Extract the (x, y) coordinate from the center of the cell holding the provided text.  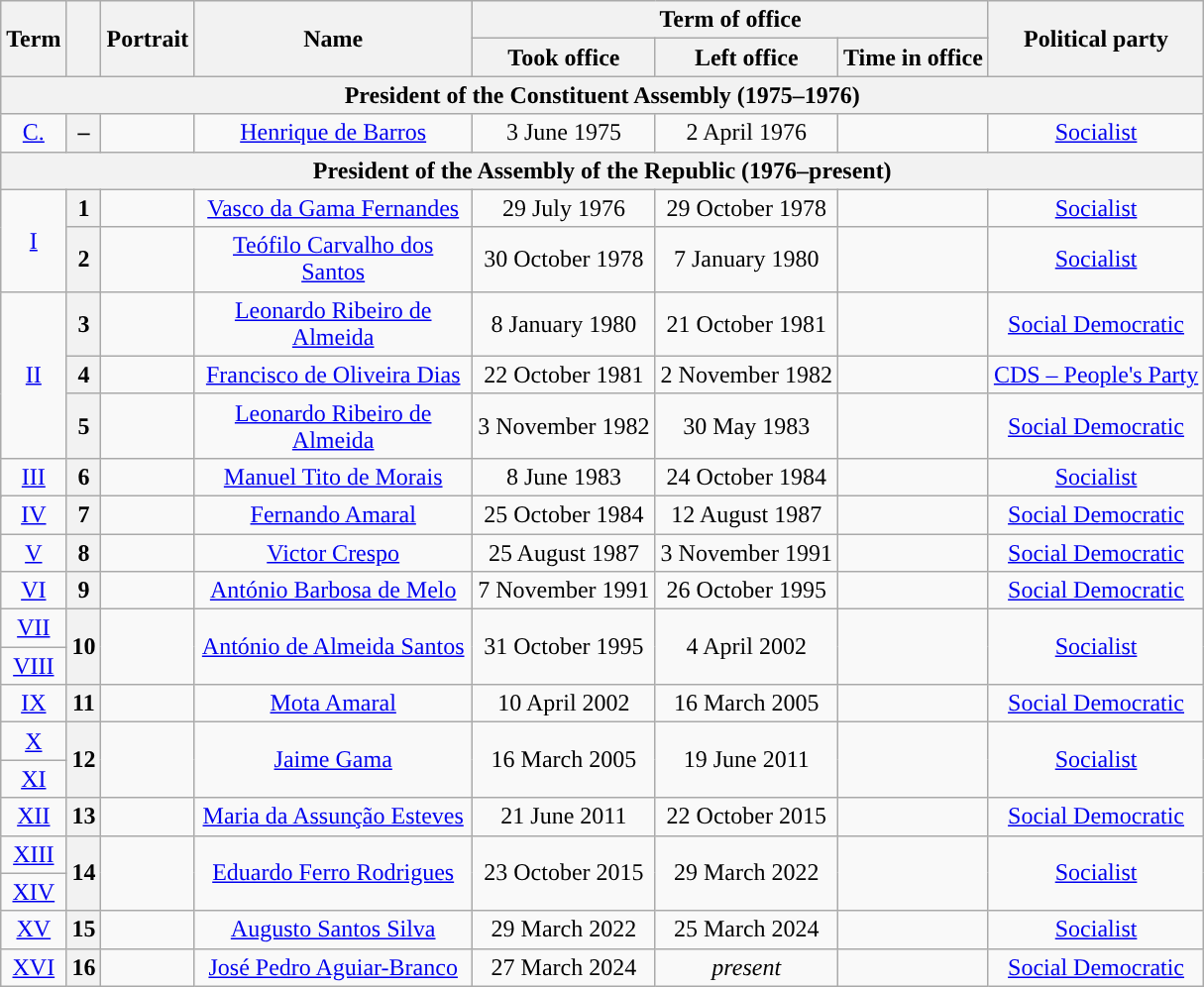
IX (34, 704)
10 (83, 647)
Jaime Gama (333, 760)
III (34, 477)
President of the Constituent Assembly (1975–1976) (602, 95)
Political party (1096, 39)
Henrique de Barros (333, 133)
23 October 2015 (564, 873)
4 April 2002 (746, 647)
24 October 1984 (746, 477)
Portrait (148, 39)
XIV (34, 892)
25 August 1987 (564, 552)
13 (83, 817)
25 October 1984 (564, 514)
9 (83, 591)
XIII (34, 854)
Vasco da Gama Fernandes (333, 208)
27 March 2024 (564, 967)
IV (34, 514)
Manuel Tito de Morais (333, 477)
Mota Amaral (333, 704)
Term of office (731, 20)
8 January 1980 (564, 323)
XVI (34, 967)
Fernando Amaral (333, 514)
8 June 1983 (564, 477)
C. (34, 133)
2 April 1976 (746, 133)
30 May 1983 (746, 426)
5 (83, 426)
3 November 1982 (564, 426)
– (83, 133)
CDS – People's Party (1096, 375)
12 August 1987 (746, 514)
VIII (34, 666)
22 October 1981 (564, 375)
3 November 1991 (746, 552)
V (34, 552)
Eduardo Ferro Rodrigues (333, 873)
Teófilo Carvalho dos Santos (333, 260)
11 (83, 704)
29 July 1976 (564, 208)
present (746, 967)
Victor Crespo (333, 552)
XII (34, 817)
21 October 1981 (746, 323)
10 April 2002 (564, 704)
22 October 2015 (746, 817)
31 October 1995 (564, 647)
VII (34, 628)
12 (83, 760)
6 (83, 477)
I (34, 240)
30 October 1978 (564, 260)
President of the Assembly of the Republic (1976–present) (602, 170)
Term (34, 39)
4 (83, 375)
António de Almeida Santos (333, 647)
José Pedro Aguiar-Branco (333, 967)
Time in office (913, 57)
VI (34, 591)
29 October 1978 (746, 208)
3 June 1975 (564, 133)
7 (83, 514)
XI (34, 779)
14 (83, 873)
15 (83, 930)
Francisco de Oliveira Dias (333, 375)
X (34, 741)
Took office (564, 57)
2 November 1982 (746, 375)
26 October 1995 (746, 591)
Name (333, 39)
21 June 2011 (564, 817)
3 (83, 323)
Augusto Santos Silva (333, 930)
25 March 2024 (746, 930)
Left office (746, 57)
II (34, 375)
16 (83, 967)
António Barbosa de Melo (333, 591)
7 January 1980 (746, 260)
7 November 1991 (564, 591)
1 (83, 208)
Maria da Assunção Esteves (333, 817)
8 (83, 552)
XV (34, 930)
2 (83, 260)
19 June 2011 (746, 760)
